Capture the cell that displays the provided text and extract its (x, y) central coordinate. 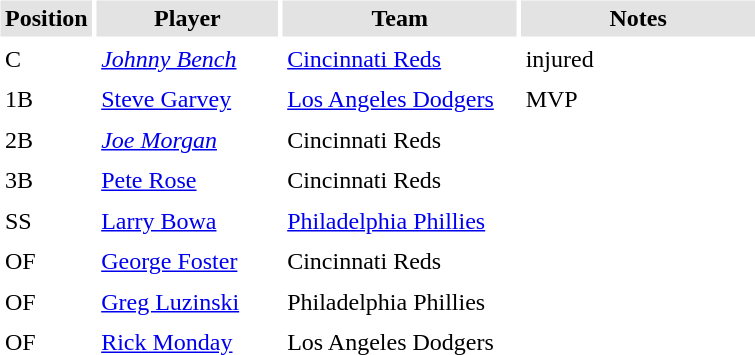
Player (188, 18)
Team (400, 18)
MVP (638, 100)
2B (46, 140)
Steve Garvey (188, 100)
Notes (638, 18)
George Foster (188, 262)
Pete Rose (188, 180)
C (46, 59)
3B (46, 180)
Greg Luzinski (188, 302)
Position (46, 18)
injured (638, 59)
Johnny Bench (188, 59)
SS (46, 221)
1B (46, 100)
Larry Bowa (188, 221)
Los Angeles Dodgers (400, 100)
Joe Morgan (188, 140)
